For the text-containing cell, return its midpoint in (x, y) coordinate format. 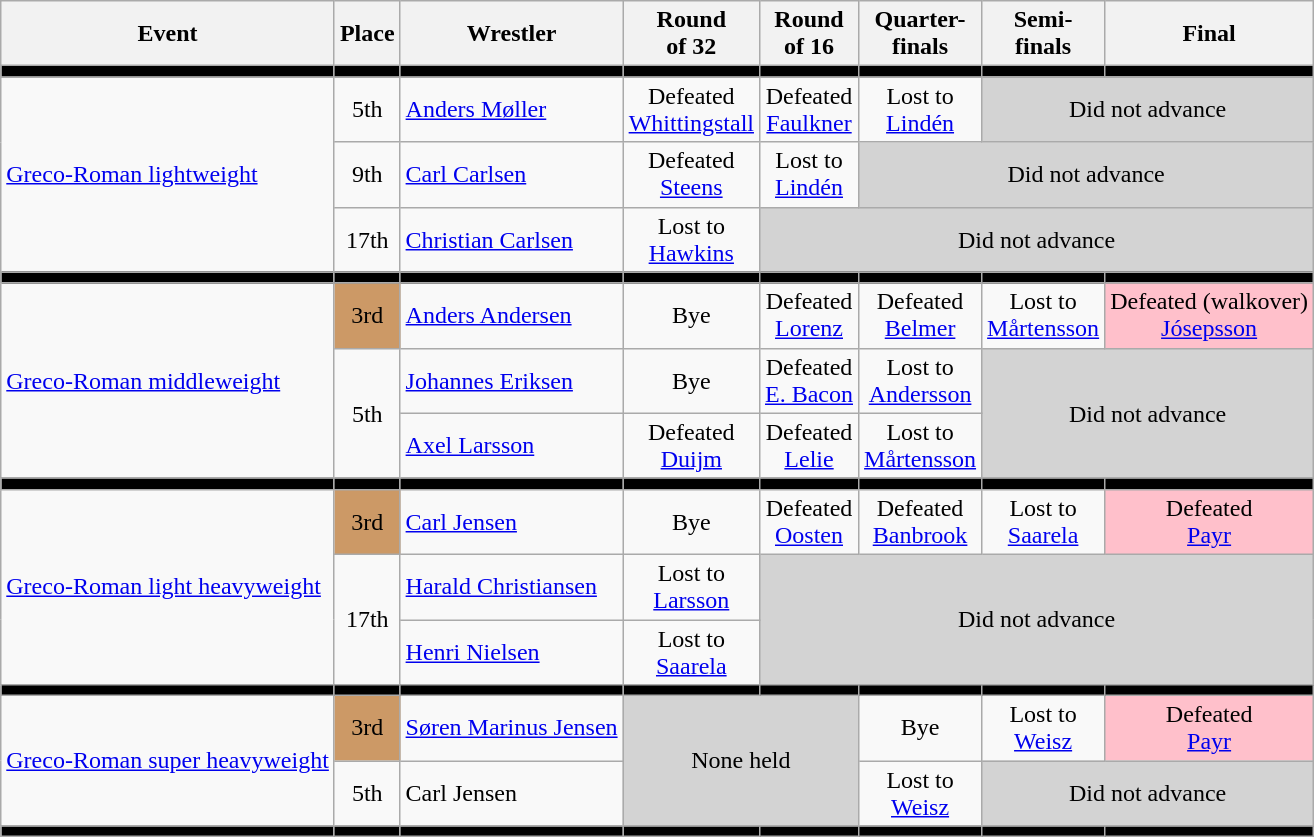
None held (740, 761)
Wrestler (512, 34)
Semi-finals (1044, 34)
Defeated Duijm (691, 446)
Defeated Faulkner (808, 110)
Defeated Lelie (808, 446)
Harald Christiansen (512, 586)
Anders Møller (512, 110)
Defeated Whittingstall (691, 110)
Defeated Belmer (920, 316)
Greco-Roman super heavyweight (168, 761)
Lost to Andersson (920, 380)
Defeated E. Bacon (808, 380)
Defeated (walkover) Jósepsson (1210, 316)
Lost to Larsson (691, 586)
Carl Carlsen (512, 174)
Quarter-finals (920, 34)
Round of 16 (808, 34)
Defeated Oosten (808, 522)
Christian Carlsen (512, 240)
Greco-Roman lightweight (168, 174)
Greco-Roman middleweight (168, 380)
9th (367, 174)
Axel Larsson (512, 446)
Place (367, 34)
Søren Marinus Jensen (512, 728)
Final (1210, 34)
Defeated Steens (691, 174)
Johannes Eriksen (512, 380)
Henri Nielsen (512, 652)
Defeated Banbrook (920, 522)
Event (168, 34)
Anders Andersen (512, 316)
Greco-Roman light heavyweight (168, 586)
Lost to Hawkins (691, 240)
Round of 32 (691, 34)
Defeated Lorenz (808, 316)
